Determine the [X, Y] coordinate at the center of the cell enclosing the given text.  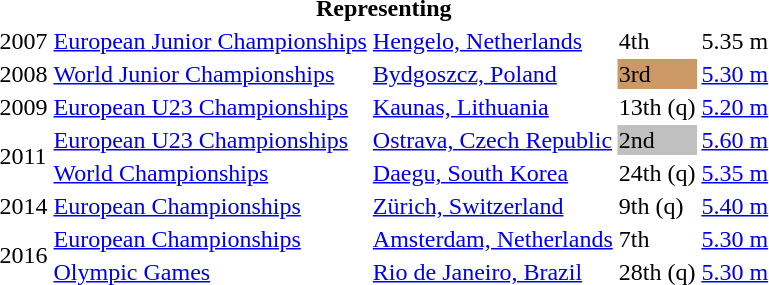
7th [657, 239]
Ostrava, Czech Republic [492, 140]
2nd [657, 140]
3rd [657, 74]
24th (q) [657, 173]
Amsterdam, Netherlands [492, 239]
4th [657, 41]
Daegu, South Korea [492, 173]
Kaunas, Lithuania [492, 107]
9th (q) [657, 206]
Zürich, Switzerland [492, 206]
European Junior Championships [210, 41]
13th (q) [657, 107]
World Junior Championships [210, 74]
Bydgoszcz, Poland [492, 74]
World Championships [210, 173]
Hengelo, Netherlands [492, 41]
